Find where the given text appears and provide that cell's center as (X, Y) coordinate. 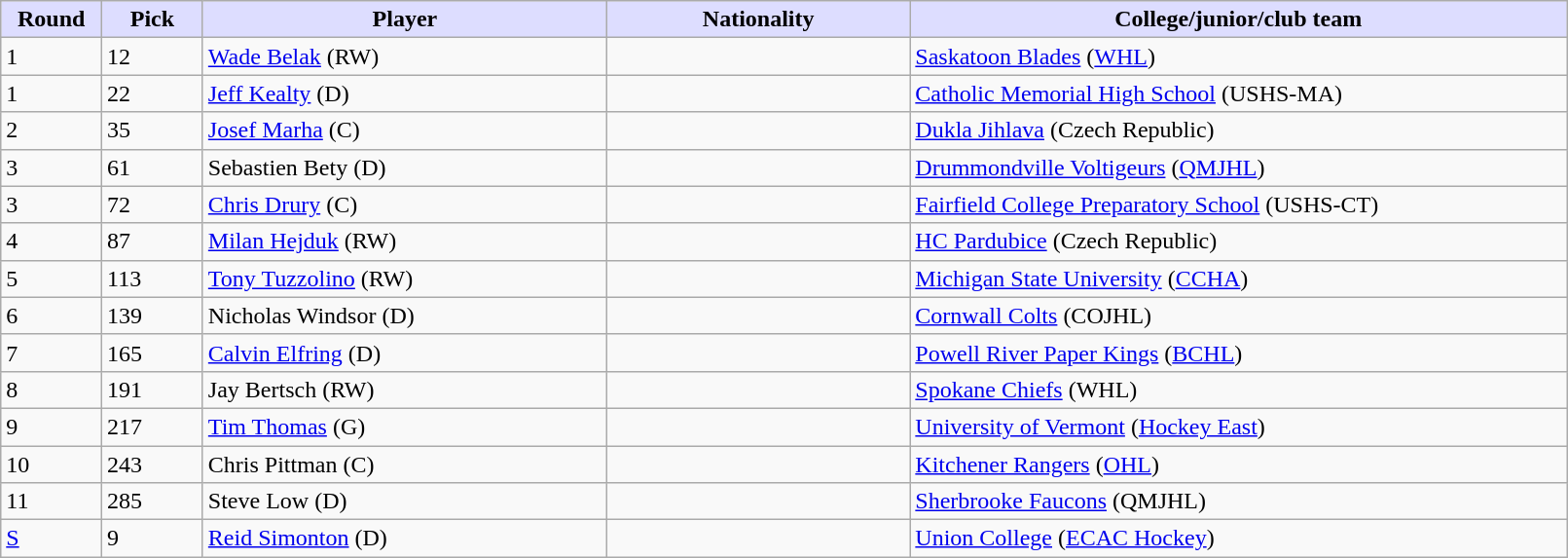
Fairfield College Preparatory School (USHS-CT) (1238, 205)
Milan Hejduk (RW) (405, 242)
Nationality (757, 19)
4 (52, 242)
Sherbrooke Faucons (QMJHL) (1238, 502)
Tim Thomas (G) (405, 427)
Chris Drury (C) (405, 205)
Kitchener Rangers (OHL) (1238, 465)
College/junior/club team (1238, 19)
Union College (ECAC Hockey) (1238, 539)
Catholic Memorial High School (USHS-MA) (1238, 93)
22 (153, 93)
8 (52, 390)
Cornwall Colts (COJHL) (1238, 316)
Reid Simonton (D) (405, 539)
139 (153, 316)
Spokane Chiefs (WHL) (1238, 390)
Chris Pittman (C) (405, 465)
Tony Tuzzolino (RW) (405, 279)
7 (52, 353)
Drummondville Voltigeurs (QMJHL) (1238, 167)
113 (153, 279)
72 (153, 205)
87 (153, 242)
243 (153, 465)
Steve Low (D) (405, 502)
Sebastien Bety (D) (405, 167)
Nicholas Windsor (D) (405, 316)
Dukla Jihlava (Czech Republic) (1238, 130)
165 (153, 353)
Player (405, 19)
11 (52, 502)
Saskatoon Blades (WHL) (1238, 56)
35 (153, 130)
10 (52, 465)
Pick (153, 19)
285 (153, 502)
Jeff Kealty (D) (405, 93)
12 (153, 56)
Round (52, 19)
217 (153, 427)
Wade Belak (RW) (405, 56)
2 (52, 130)
Calvin Elfring (D) (405, 353)
Powell River Paper Kings (BCHL) (1238, 353)
Josef Marha (C) (405, 130)
6 (52, 316)
61 (153, 167)
Jay Bertsch (RW) (405, 390)
Michigan State University (CCHA) (1238, 279)
5 (52, 279)
University of Vermont (Hockey East) (1238, 427)
191 (153, 390)
S (52, 539)
HC Pardubice (Czech Republic) (1238, 242)
